Capture the cell that displays the provided text and extract its [x, y] central coordinate. 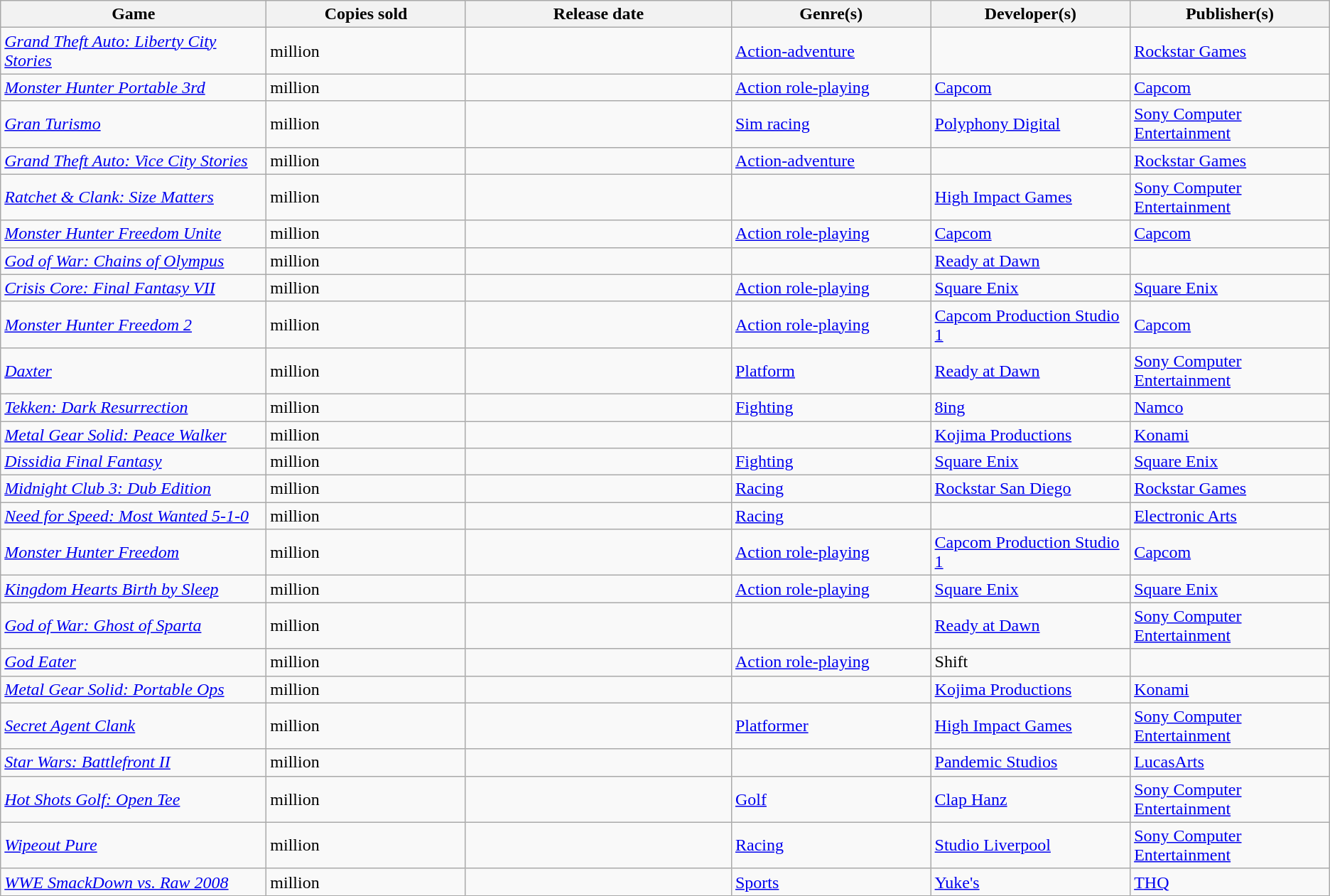
Gran Turismo [134, 124]
Secret Agent Clank [134, 726]
WWE SmackDown vs. Raw 2008 [134, 882]
Grand Theft Auto: Vice City Stories [134, 161]
Ratchet & Clank: Size Matters [134, 198]
8ing [1030, 407]
Pandemic Studios [1030, 762]
Dissidia Final Fantasy [134, 462]
Golf [831, 799]
Copies sold [367, 14]
Platformer [831, 726]
Tekken: Dark Resurrection [134, 407]
Sim racing [831, 124]
Daxter [134, 371]
Monster Hunter Freedom 2 [134, 324]
Kingdom Hearts Birth by Sleep [134, 589]
Sports [831, 882]
Shift [1030, 662]
Star Wars: Battlefront II [134, 762]
Midnight Club 3: Dub Edition [134, 489]
God Eater [134, 662]
LucasArts [1231, 762]
Publisher(s) [1231, 14]
God of War: Chains of Olympus [134, 261]
Studio Liverpool [1030, 846]
Electronic Arts [1231, 516]
God of War: Ghost of Sparta [134, 625]
Hot Shots Golf: Open Tee [134, 799]
THQ [1231, 882]
Need for Speed: Most Wanted 5-1-0 [134, 516]
Wipeout Pure [134, 846]
Genre(s) [831, 14]
Monster Hunter Freedom Unite [134, 234]
Metal Gear Solid: Portable Ops [134, 689]
Rockstar San Diego [1030, 489]
Polyphony Digital [1030, 124]
Monster Hunter Portable 3rd [134, 87]
Yuke's [1030, 882]
Metal Gear Solid: Peace Walker [134, 434]
Platform [831, 371]
Clap Hanz [1030, 799]
Crisis Core: Final Fantasy VII [134, 288]
Game [134, 14]
Release date [598, 14]
Namco [1231, 407]
Developer(s) [1030, 14]
Grand Theft Auto: Liberty City Stories [134, 51]
Monster Hunter Freedom [134, 553]
